Scan for the cell matching the given text and deliver its (X, Y) coordinate at center. 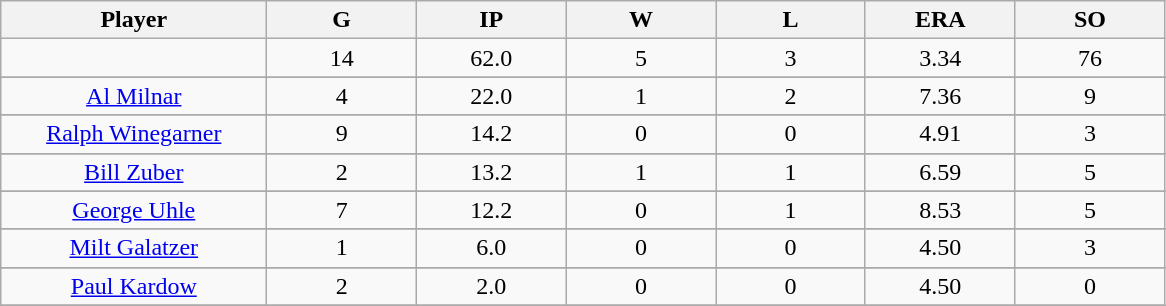
14 (342, 58)
G (342, 20)
4.91 (940, 134)
6.59 (940, 172)
22.0 (491, 96)
George Uhle (134, 210)
62.0 (491, 58)
Bill Zuber (134, 172)
Paul Kardow (134, 286)
Al Milnar (134, 96)
SO (1090, 20)
13.2 (491, 172)
6.0 (491, 248)
7.36 (940, 96)
3.34 (940, 58)
7 (342, 210)
12.2 (491, 210)
8.53 (940, 210)
IP (491, 20)
W (641, 20)
Player (134, 20)
Milt Galatzer (134, 248)
4 (342, 96)
76 (1090, 58)
14.2 (491, 134)
2.0 (491, 286)
ERA (940, 20)
L (791, 20)
Ralph Winegarner (134, 134)
